From the cell containing the given text, extract its center point as (X, Y) coordinate. 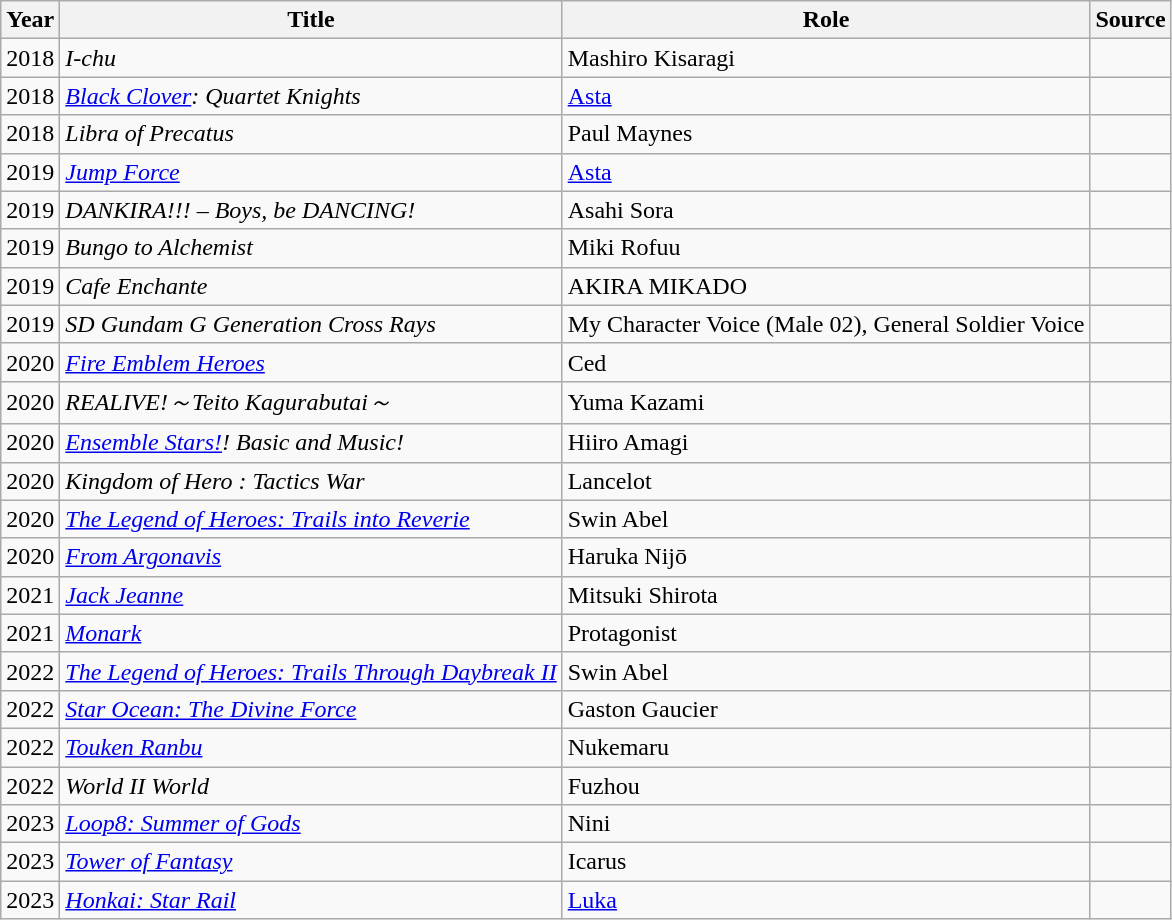
Nukemaru (826, 747)
DANKIRA!!! – Boys, be DANCING! (311, 210)
Protagonist (826, 633)
Ced (826, 362)
REALIVE!～Teito Kagurabutai～ (311, 402)
Monark (311, 633)
Bungo to Alchemist (311, 248)
Tower of Fantasy (311, 862)
The Legend of Heroes: Trails into Reverie (311, 519)
Lancelot (826, 481)
Loop8: Summer of Gods (311, 824)
The Legend of Heroes: Trails Through Daybreak II (311, 671)
Jack Jeanne (311, 595)
Nini (826, 824)
Libra of Precatus (311, 134)
Gaston Gaucier (826, 709)
I-chu (311, 58)
Mitsuki Shirota (826, 595)
Honkai: Star Rail (311, 900)
Role (826, 20)
Luka (826, 900)
Icarus (826, 862)
World II World (311, 785)
Title (311, 20)
Haruka Nijō (826, 557)
Yuma Kazami (826, 402)
Fire Emblem Heroes (311, 362)
Kingdom of Hero : Tactics War (311, 481)
Jump Force (311, 172)
Source (1130, 20)
Miki Rofuu (826, 248)
Fuzhou (826, 785)
Ensemble Stars!! Basic and Music! (311, 443)
Asahi Sora (826, 210)
AKIRA MIKADO (826, 286)
From Argonavis (311, 557)
Year (30, 20)
Paul Maynes (826, 134)
Star Ocean: The Divine Force (311, 709)
My Character Voice (Male 02), General Soldier Voice (826, 324)
Cafe Enchante (311, 286)
Black Clover: Quartet Knights (311, 96)
Mashiro Kisaragi (826, 58)
Hiiro Amagi (826, 443)
Touken Ranbu (311, 747)
SD Gundam G Generation Cross Rays (311, 324)
